Identify which cell holds the provided text, then report its [x, y] central coordinate. 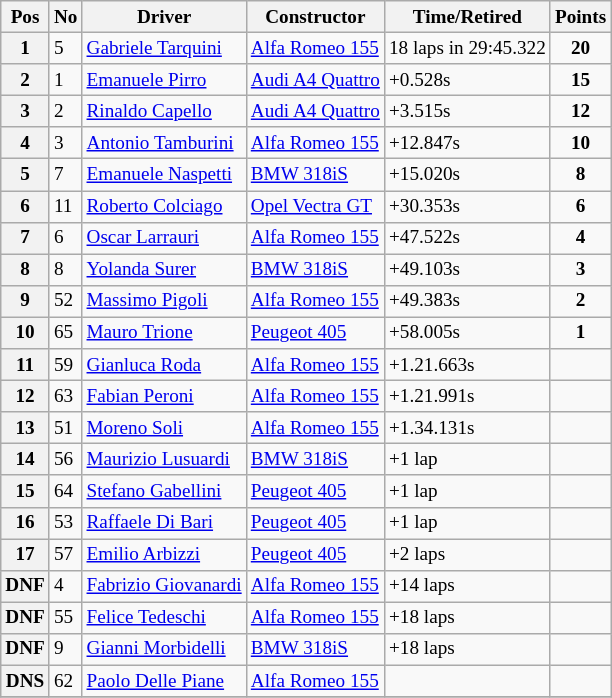
Massimo Pigoli [164, 301]
Constructor [315, 17]
Gabriele Tarquini [164, 48]
Gianluca Roda [164, 365]
+58.005s [467, 333]
+30.353s [467, 206]
59 [66, 365]
18 laps in 29:45.322 [467, 48]
No [66, 17]
+12.847s [467, 143]
DNS [26, 681]
57 [66, 554]
+47.522s [467, 238]
65 [66, 333]
Emanuele Naspetti [164, 175]
Maurizio Lusuardi [164, 460]
14 [26, 460]
51 [66, 428]
Stefano Gabellini [164, 491]
Mauro Trione [164, 333]
Moreno Soli [164, 428]
Raffaele Di Bari [164, 523]
Opel Vectra GT [315, 206]
Felice Tedeschi [164, 618]
16 [26, 523]
Pos [26, 17]
Fabian Peroni [164, 396]
+3.515s [467, 111]
Yolanda Surer [164, 270]
17 [26, 554]
+49.103s [467, 270]
Paolo Delle Piane [164, 681]
20 [580, 48]
Fabrizio Giovanardi [164, 586]
+49.383s [467, 301]
+14 laps [467, 586]
Roberto Colciago [164, 206]
Rinaldo Capello [164, 111]
64 [66, 491]
+0.528s [467, 80]
13 [26, 428]
Driver [164, 17]
63 [66, 396]
+1.21.991s [467, 396]
56 [66, 460]
Antonio Tamburini [164, 143]
Emanuele Pirro [164, 80]
+1.34.131s [467, 428]
Oscar Larrauri [164, 238]
Gianni Morbidelli [164, 649]
62 [66, 681]
53 [66, 523]
Points [580, 17]
+2 laps [467, 554]
52 [66, 301]
+1.21.663s [467, 365]
+15.020s [467, 175]
Emilio Arbizzi [164, 554]
Time/Retired [467, 17]
55 [66, 618]
